Return the [X, Y] coordinate for the center point of the cell that contains the specified text.  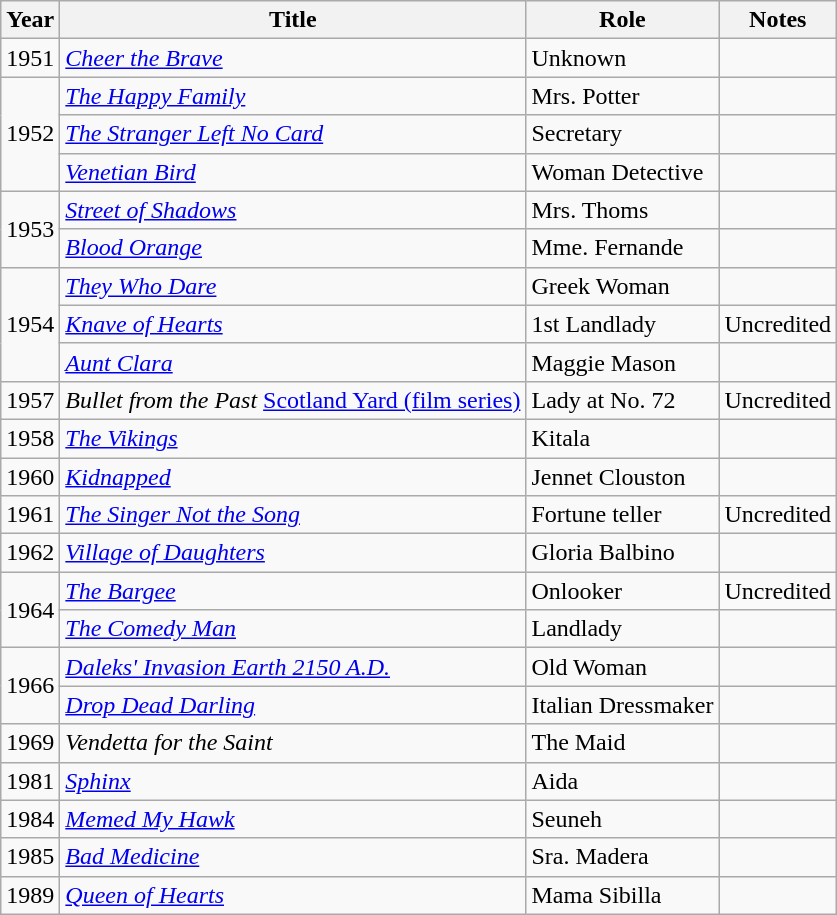
Knave of Hearts [293, 324]
Role [622, 20]
1952 [30, 134]
1981 [30, 781]
1969 [30, 743]
Bullet from the Past Scotland Yard (film series) [293, 400]
1957 [30, 400]
1953 [30, 229]
The Vikings [293, 438]
Lady at No. 72 [622, 400]
Italian Dressmaker [622, 705]
Kitala [622, 438]
1951 [30, 58]
1964 [30, 610]
Vendetta for the Saint [293, 743]
Drop Dead Darling [293, 705]
Mrs. Thoms [622, 210]
1985 [30, 857]
Secretary [622, 134]
Mme. Fernande [622, 248]
Aida [622, 781]
Queen of Hearts [293, 895]
The Happy Family [293, 96]
The Singer Not the Song [293, 515]
Seuneh [622, 819]
Aunt Clara [293, 362]
Landlady [622, 629]
1989 [30, 895]
Venetian Bird [293, 172]
The Maid [622, 743]
Gloria Balbino [622, 553]
Greek Woman [622, 286]
1966 [30, 686]
Onlooker [622, 591]
Title [293, 20]
1954 [30, 324]
The Comedy Man [293, 629]
Maggie Mason [622, 362]
The Stranger Left No Card [293, 134]
1960 [30, 477]
Street of Shadows [293, 210]
Old Woman [622, 667]
Mama Sibilla [622, 895]
Year [30, 20]
Unknown [622, 58]
Sphinx [293, 781]
1961 [30, 515]
The Bargee [293, 591]
Daleks' Invasion Earth 2150 A.D. [293, 667]
They Who Dare [293, 286]
1962 [30, 553]
Woman Detective [622, 172]
Fortune teller [622, 515]
Bad Medicine [293, 857]
Village of Daughters [293, 553]
Memed My Hawk [293, 819]
Blood Orange [293, 248]
Notes [778, 20]
Sra. Madera [622, 857]
Cheer the Brave [293, 58]
Jennet Clouston [622, 477]
1st Landlady [622, 324]
Kidnapped [293, 477]
1958 [30, 438]
Mrs. Potter [622, 96]
1984 [30, 819]
